Extract the (x, y) coordinate from the center of the cell holding the provided text.  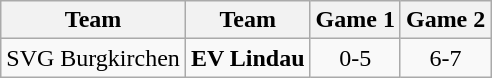
Game 1 (355, 20)
0-5 (355, 58)
6-7 (445, 58)
Game 2 (445, 20)
EV Lindau (248, 58)
SVG Burgkirchen (94, 58)
